Detect which cell encompasses the target text, then output its (X, Y) center coordinate. 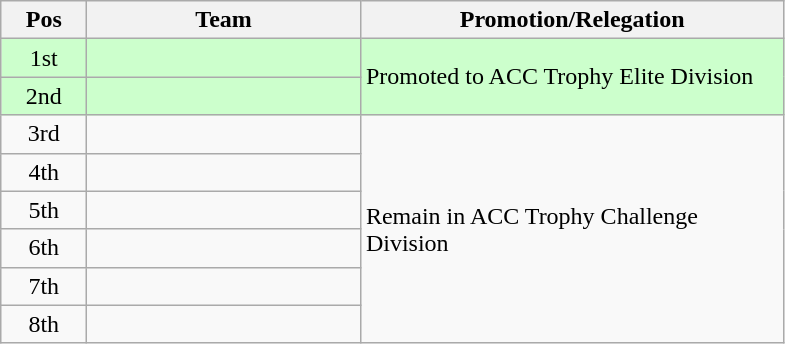
Remain in ACC Trophy Challenge Division (572, 229)
5th (44, 210)
Promoted to ACC Trophy Elite Division (572, 77)
Team (224, 20)
Pos (44, 20)
4th (44, 172)
8th (44, 324)
1st (44, 58)
6th (44, 248)
7th (44, 286)
3rd (44, 134)
2nd (44, 96)
Promotion/Relegation (572, 20)
